Extract the (x, y) coordinate from the center of the cell holding the provided text.  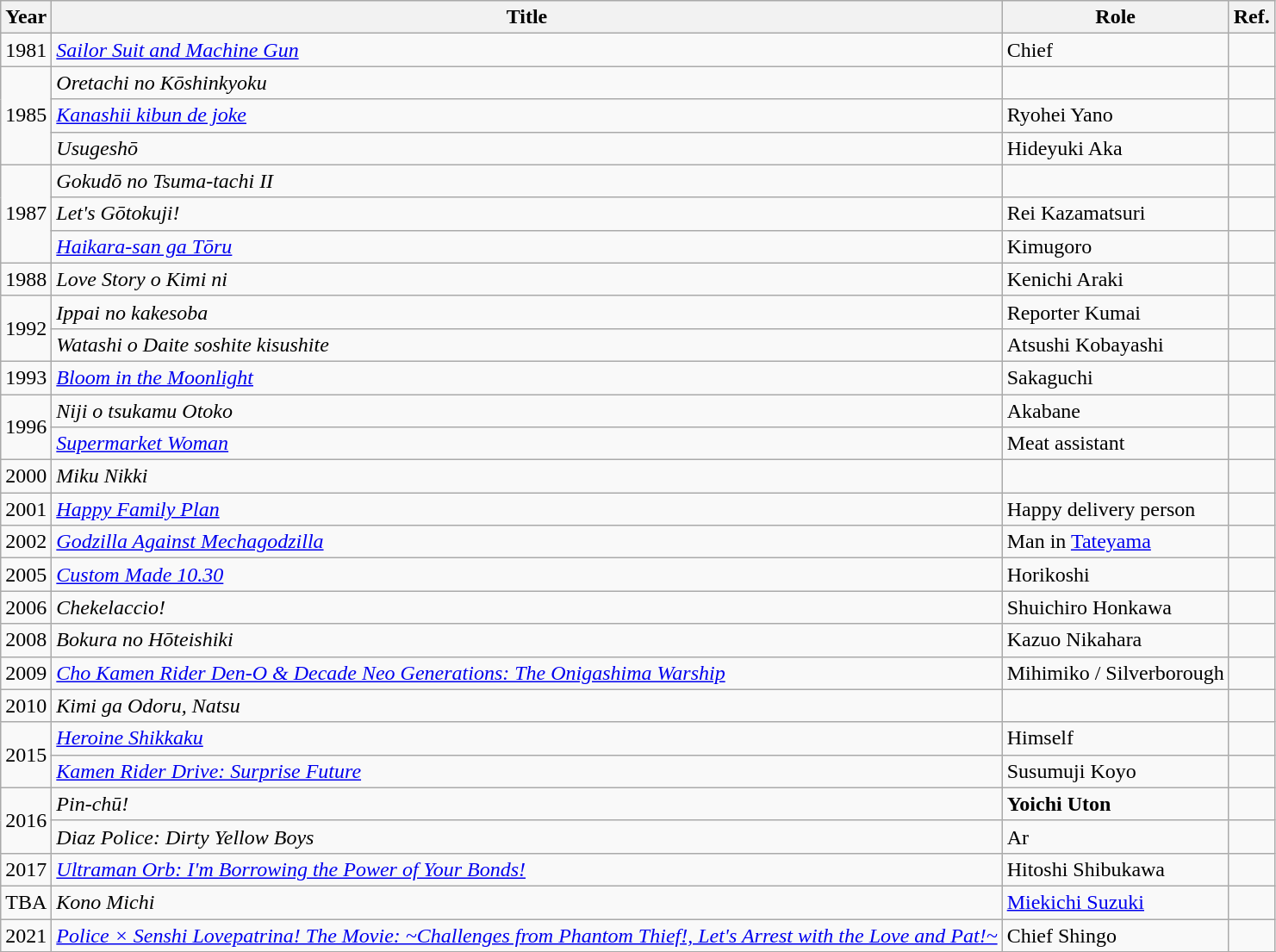
2017 (26, 869)
Rei Kazamatsuri (1115, 214)
Ryohei Yano (1115, 115)
1992 (26, 328)
Bokura no Hōteishiki (527, 640)
2021 (26, 935)
Ultraman Orb: I'm Borrowing the Power of Your Bonds! (527, 869)
1987 (26, 214)
2008 (26, 640)
Susumuji Koyo (1115, 771)
2015 (26, 755)
Heroine Shikkaku (527, 738)
Custom Made 10.30 (527, 575)
Atsushi Kobayashi (1115, 345)
Kimugoro (1115, 246)
Ar (1115, 837)
Kanashii kibun de joke (527, 115)
Ref. (1251, 17)
2006 (26, 607)
Chief Shingo (1115, 935)
2000 (26, 476)
2002 (26, 542)
Sakaguchi (1115, 377)
1996 (26, 427)
2005 (26, 575)
Meat assistant (1115, 444)
Year (26, 17)
2001 (26, 509)
Akabane (1115, 411)
Himself (1115, 738)
Chief (1115, 50)
Happy delivery person (1115, 509)
Haikara-san ga Tōru (527, 246)
Man in Tateyama (1115, 542)
1993 (26, 377)
Miku Nikki (527, 476)
2009 (26, 673)
Sailor Suit and Machine Gun (527, 50)
Ippai no kakesoba (527, 312)
2010 (26, 706)
Miekichi Suzuki (1115, 902)
Diaz Police: Dirty Yellow Boys (527, 837)
Reporter Kumai (1115, 312)
Happy Family Plan (527, 509)
Niji o tsukamu Otoko (527, 411)
Bloom in the Moonlight (527, 377)
Yoichi Uton (1115, 804)
Kenichi Araki (1115, 279)
Hideyuki Aka (1115, 148)
Kimi ga Odoru, Natsu (527, 706)
Cho Kamen Rider Den-O & Decade Neo Generations: The Onigashima Warship (527, 673)
Let's Gōtokuji! (527, 214)
Supermarket Woman (527, 444)
Godzilla Against Mechagodzilla (527, 542)
Horikoshi (1115, 575)
Kazuo Nikahara (1115, 640)
Kono Michi (527, 902)
1981 (26, 50)
Pin-chū! (527, 804)
1988 (26, 279)
Gokudō no Tsuma-tachi II (527, 181)
Love Story o Kimi ni (527, 279)
Shuichiro Honkawa (1115, 607)
Chekelaccio! (527, 607)
Watashi o Daite soshite kisushite (527, 345)
Kamen Rider Drive: Surprise Future (527, 771)
Oretachi no Kōshinkyoku (527, 83)
TBA (26, 902)
Role (1115, 17)
1985 (26, 115)
Police × Senshi Lovepatrina! The Movie: ~Challenges from Phantom Thief!, Let's Arrest with the Love and Pat!~ (527, 935)
Usugeshō (527, 148)
Hitoshi Shibukawa (1115, 869)
Title (527, 17)
Mihimiko / Silverborough (1115, 673)
2016 (26, 820)
